Return [X, Y] of the center of cell containing provided text 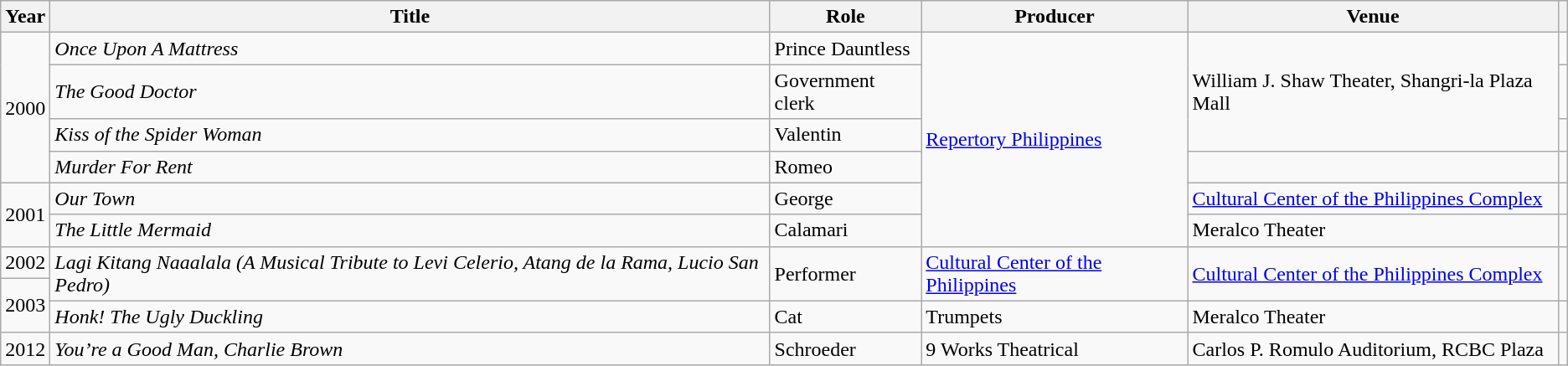
Romeo [846, 167]
Carlos P. Romulo Auditorium, RCBC Plaza [1373, 348]
2000 [25, 107]
Performer [846, 273]
Government clerk [846, 92]
2002 [25, 262]
Producer [1055, 17]
The Good Doctor [410, 92]
Repertory Philippines [1055, 139]
Role [846, 17]
Calamari [846, 230]
Venue [1373, 17]
Schroeder [846, 348]
2003 [25, 305]
Prince Dauntless [846, 49]
Valentin [846, 135]
2001 [25, 214]
2012 [25, 348]
Kiss of the Spider Woman [410, 135]
The Little Mermaid [410, 230]
Our Town [410, 198]
Cat [846, 317]
Once Upon A Mattress [410, 49]
Title [410, 17]
Murder For Rent [410, 167]
Cultural Center of the Philippines [1055, 273]
Year [25, 17]
Honk! The Ugly Duckling [410, 317]
George [846, 198]
William J. Shaw Theater, Shangri-la Plaza Mall [1373, 92]
Lagi Kitang Naaalala (A Musical Tribute to Levi Celerio, Atang de la Rama, Lucio San Pedro) [410, 273]
Trumpets [1055, 317]
9 Works Theatrical [1055, 348]
You’re a Good Man, Charlie Brown [410, 348]
